Find where the given text appears and provide that cell's center as [x, y] coordinate. 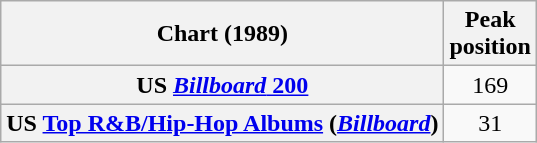
Chart (1989) [222, 34]
Peak position [490, 34]
169 [490, 85]
31 [490, 123]
US Top R&B/Hip-Hop Albums (Billboard) [222, 123]
US Billboard 200 [222, 85]
